Pinpoint the cell where the given text exists, returning its (X, Y) midpoint coordinate. 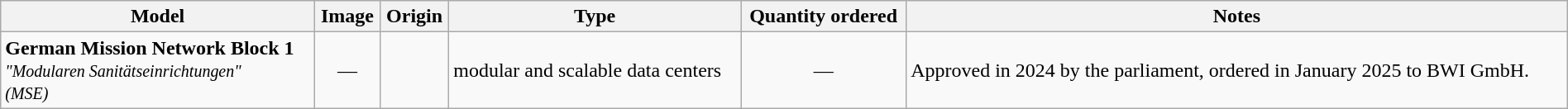
Notes (1237, 17)
Image (347, 17)
Model (158, 17)
German Mission Network Block 1"Modularen Sanitätseinrichtungen"(MSE) (158, 70)
modular and scalable data centers (595, 70)
Type (595, 17)
Origin (414, 17)
Quantity ordered (824, 17)
Approved in 2024 by the parliament, ordered in January 2025 to BWI GmbH. (1237, 70)
